Extract the (X, Y) coordinate from the center of the cell holding the provided text.  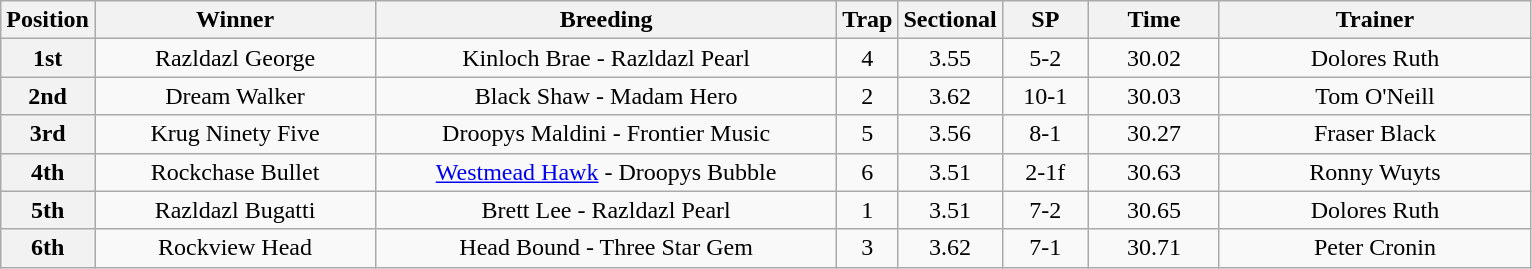
Brett Lee - Razldazl Pearl (606, 210)
5-2 (1045, 58)
30.65 (1154, 210)
Rockview Head (234, 248)
Krug Ninety Five (234, 134)
Razldazl Bugatti (234, 210)
3.56 (950, 134)
Head Bound - Three Star Gem (606, 248)
Position (48, 20)
8-1 (1045, 134)
Tom O'Neill (1374, 96)
30.63 (1154, 172)
Breeding (606, 20)
6th (48, 248)
Trainer (1374, 20)
Razldazl George (234, 58)
Trap (868, 20)
Winner (234, 20)
4 (868, 58)
7-1 (1045, 248)
3rd (48, 134)
2 (868, 96)
Black Shaw - Madam Hero (606, 96)
Fraser Black (1374, 134)
7-2 (1045, 210)
1 (868, 210)
Westmead Hawk - Droopys Bubble (606, 172)
Time (1154, 20)
10-1 (1045, 96)
4th (48, 172)
30.02 (1154, 58)
Peter Cronin (1374, 248)
SP (1045, 20)
Droopys Maldini - Frontier Music (606, 134)
Dream Walker (234, 96)
1st (48, 58)
2-1f (1045, 172)
30.27 (1154, 134)
Kinloch Brae - Razldazl Pearl (606, 58)
5th (48, 210)
30.71 (1154, 248)
3.55 (950, 58)
Ronny Wuyts (1374, 172)
30.03 (1154, 96)
5 (868, 134)
2nd (48, 96)
Rockchase Bullet (234, 172)
Sectional (950, 20)
3 (868, 248)
6 (868, 172)
